Pinpoint the cell where the given text exists, returning its (x, y) midpoint coordinate. 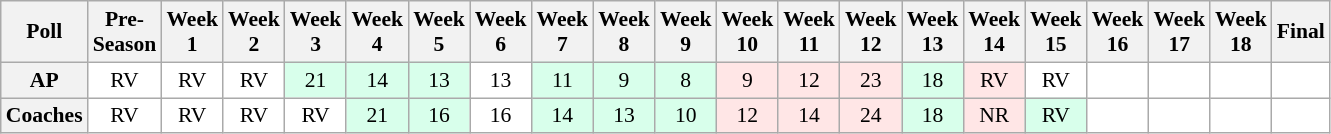
Final (1301, 32)
Week4 (377, 32)
Week3 (316, 32)
Week18 (1241, 32)
23 (871, 80)
AP (44, 80)
11 (562, 80)
Poll (44, 32)
Week16 (1118, 32)
Week8 (624, 32)
Week6 (501, 32)
Week7 (562, 32)
Week5 (439, 32)
Week14 (994, 32)
Coaches (44, 116)
Week15 (1056, 32)
24 (871, 116)
NR (994, 116)
Week9 (686, 32)
8 (686, 80)
Week10 (748, 32)
Week12 (871, 32)
Week13 (933, 32)
Week11 (809, 32)
Week17 (1179, 32)
Week2 (254, 32)
Week1 (192, 32)
10 (686, 116)
Pre-Season (125, 32)
